Output the (X, Y) coordinate of the center of the cell containing the given text.  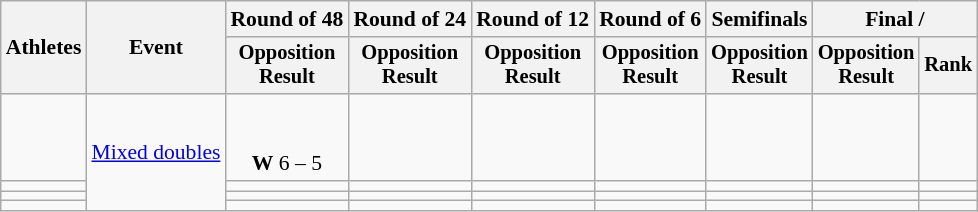
Final / (895, 19)
Rank (948, 66)
Round of 48 (286, 19)
Semifinals (760, 19)
Round of 12 (532, 19)
Mixed doubles (156, 152)
Athletes (44, 48)
Round of 6 (650, 19)
Round of 24 (410, 19)
Event (156, 48)
W 6 – 5 (286, 138)
